Scan for the cell matching the given text and deliver its [x, y] coordinate at center. 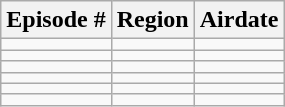
Airdate [239, 20]
Episode # [56, 20]
Region [152, 20]
